Pinpoint the cell where the given text exists, returning its [x, y] midpoint coordinate. 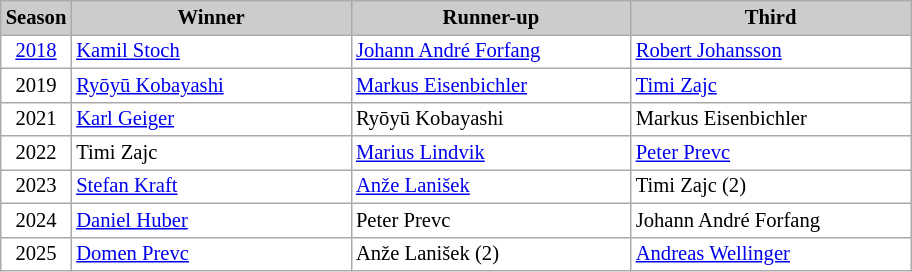
Robert Johansson [771, 51]
Winner [211, 17]
Timi Zajc (2) [771, 186]
2025 [36, 254]
Kamil Stoch [211, 51]
Runner-up [491, 17]
Karl Geiger [211, 119]
2021 [36, 119]
Stefan Kraft [211, 186]
Season [36, 17]
Anže Lanišek [491, 186]
Marius Lindvik [491, 153]
Anže Lanišek (2) [491, 254]
Andreas Wellinger [771, 254]
Daniel Huber [211, 220]
Domen Prevc [211, 254]
2023 [36, 186]
Third [771, 17]
2024 [36, 220]
2022 [36, 153]
2019 [36, 85]
2018 [36, 51]
